Determine the (X, Y) coordinate at the center of the cell enclosing the given text.  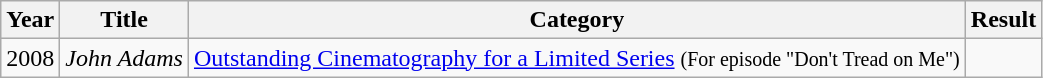
John Adams (124, 58)
Result (1003, 20)
2008 (30, 58)
Category (576, 20)
Year (30, 20)
Title (124, 20)
Outstanding Cinematography for a Limited Series (For episode "Don't Tread on Me") (576, 58)
